Capture the cell that displays the provided text and extract its [x, y] central coordinate. 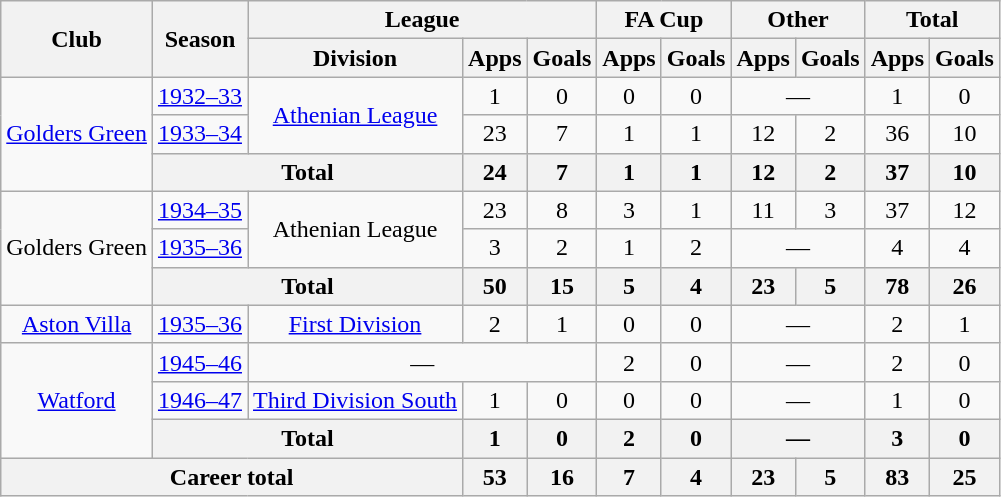
Third Division South [356, 400]
Aston Villa [77, 324]
Division [356, 58]
24 [495, 172]
1932–33 [200, 96]
Club [77, 39]
Season [200, 39]
Career total [232, 477]
First Division [356, 324]
League [422, 20]
8 [562, 210]
FA Cup [664, 20]
1933–34 [200, 134]
Watford [77, 400]
53 [495, 477]
1946–47 [200, 400]
83 [897, 477]
15 [562, 286]
25 [965, 477]
1934–35 [200, 210]
Other [798, 20]
78 [897, 286]
1945–46 [200, 362]
50 [495, 286]
11 [763, 210]
16 [562, 477]
36 [897, 134]
26 [965, 286]
